Output the [x, y] coordinate of the center of the cell containing the given text.  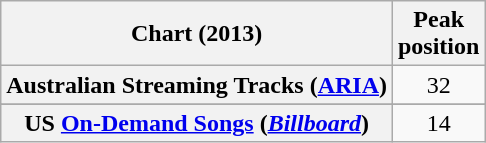
Chart (2013) [197, 34]
Peakposition [438, 34]
US On-Demand Songs (Billboard) [197, 123]
32 [438, 85]
14 [438, 123]
Australian Streaming Tracks (ARIA) [197, 85]
